Return [X, Y] of the center of cell containing provided text 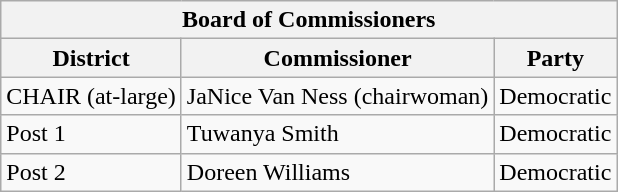
Commissioner [338, 58]
JaNice Van Ness (chairwoman) [338, 96]
Post 2 [92, 172]
Doreen Williams [338, 172]
Post 1 [92, 134]
Board of Commissioners [309, 20]
Tuwanya Smith [338, 134]
Party [556, 58]
District [92, 58]
CHAIR (at-large) [92, 96]
